Pinpoint the cell where the given text exists, returning its (x, y) midpoint coordinate. 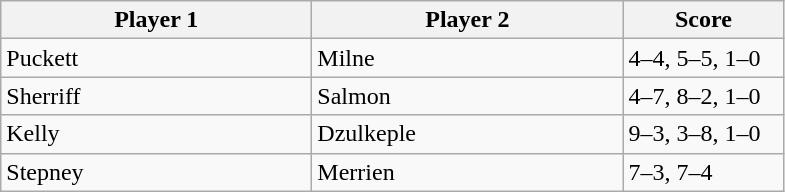
Sherriff (156, 96)
Merrien (468, 172)
Milne (468, 58)
Puckett (156, 58)
Dzulkeple (468, 134)
Stepney (156, 172)
Score (704, 20)
Salmon (468, 96)
7–3, 7–4 (704, 172)
4–4, 5–5, 1–0 (704, 58)
Player 2 (468, 20)
Player 1 (156, 20)
9–3, 3–8, 1–0 (704, 134)
4–7, 8–2, 1–0 (704, 96)
Kelly (156, 134)
